Capture the cell that displays the provided text and extract its [X, Y] central coordinate. 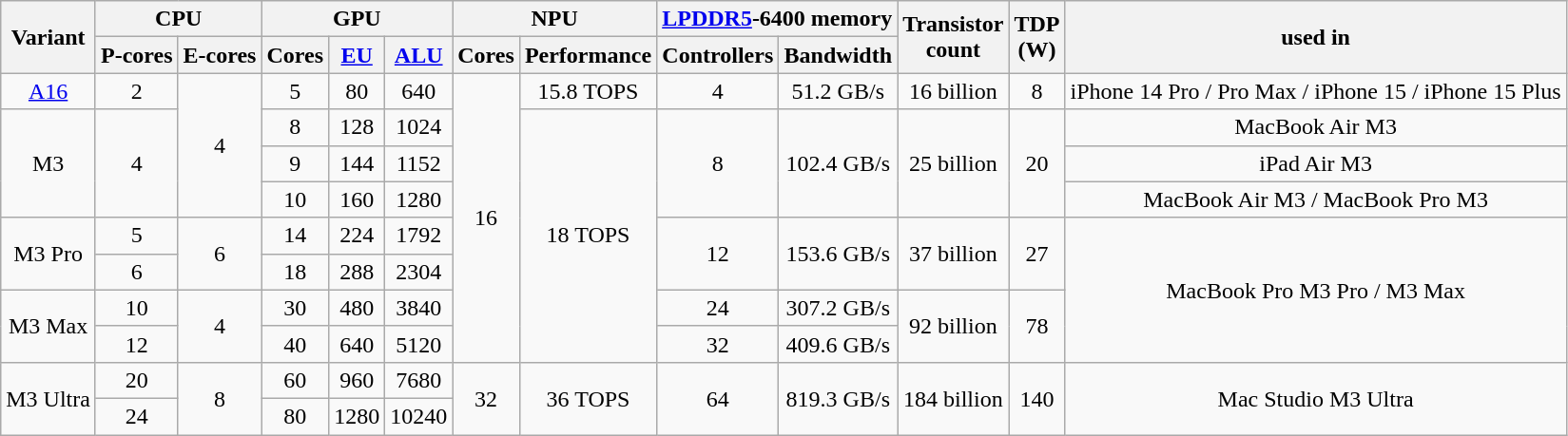
M3 Max [48, 326]
iPhone 14 Pro / Pro Max / iPhone 15 / iPhone 15 Plus [1316, 91]
36 TOPS [588, 398]
1024 [418, 127]
140 [1036, 398]
78 [1036, 326]
LPDDR5-6400 memory [778, 19]
Controllers [718, 55]
2304 [418, 272]
307.2 GB/s [839, 308]
102.4 GB/s [839, 163]
14 [295, 236]
M3 [48, 163]
1152 [418, 163]
480 [358, 308]
7680 [418, 380]
25 billion [953, 163]
iPad Air M3 [1316, 163]
GPU [358, 19]
TDP(W) [1036, 37]
960 [358, 380]
EU [358, 55]
P-cores [137, 55]
CPU [179, 19]
M3 Ultra [48, 398]
5120 [418, 344]
37 billion [953, 254]
819.3 GB/s [839, 398]
Variant [48, 37]
9 [295, 163]
2 [137, 91]
128 [358, 127]
184 billion [953, 398]
M3 Pro [48, 254]
16 billion [953, 91]
15.8 TOPS [588, 91]
used in [1316, 37]
60 [295, 380]
Bandwidth [839, 55]
1792 [418, 236]
MacBook Air M3 [1316, 127]
409.6 GB/s [839, 344]
30 [295, 308]
Mac Studio M3 Ultra [1316, 398]
64 [718, 398]
51.2 GB/s [839, 91]
3840 [418, 308]
MacBook Pro M3 Pro / M3 Max [1316, 290]
NPU [555, 19]
ALU [418, 55]
92 billion [953, 326]
A16 [48, 91]
MacBook Air M3 / MacBook Pro M3 [1316, 199]
16 [487, 218]
40 [295, 344]
27 [1036, 254]
10240 [418, 416]
153.6 GB/s [839, 254]
160 [358, 199]
Performance [588, 55]
288 [358, 272]
Transistorcount [953, 37]
224 [358, 236]
18 [295, 272]
144 [358, 163]
18 TOPS [588, 236]
E-cores [220, 55]
